Identify which cell holds the provided text, then report its (X, Y) central coordinate. 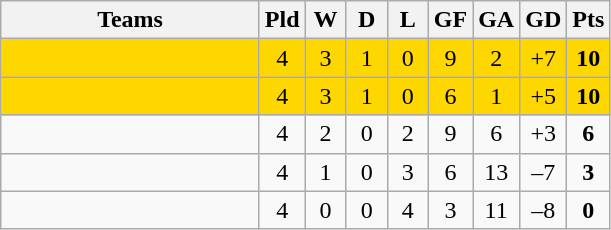
+5 (544, 96)
Teams (130, 20)
11 (496, 210)
13 (496, 172)
–7 (544, 172)
+3 (544, 134)
Pts (588, 20)
–8 (544, 210)
GA (496, 20)
GF (450, 20)
W (326, 20)
GD (544, 20)
L (408, 20)
Pld (282, 20)
+7 (544, 58)
D (366, 20)
